Detect which cell encompasses the target text, then output its (X, Y) center coordinate. 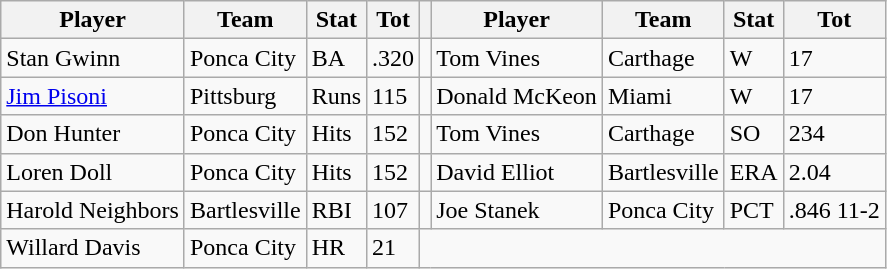
Harold Neighbors (93, 210)
Don Hunter (93, 134)
115 (394, 96)
Willard Davis (93, 248)
234 (834, 134)
21 (394, 248)
Runs (336, 96)
Miami (663, 96)
SO (754, 134)
BA (336, 58)
David Elliot (517, 172)
.320 (394, 58)
Stan Gwinn (93, 58)
2.04 (834, 172)
107 (394, 210)
Jim Pisoni (93, 96)
Joe Stanek (517, 210)
.846 11-2 (834, 210)
Pittsburg (245, 96)
RBI (336, 210)
HR (336, 248)
PCT (754, 210)
Donald McKeon (517, 96)
ERA (754, 172)
Loren Doll (93, 172)
